For the text-containing cell, return its midpoint in [x, y] coordinate format. 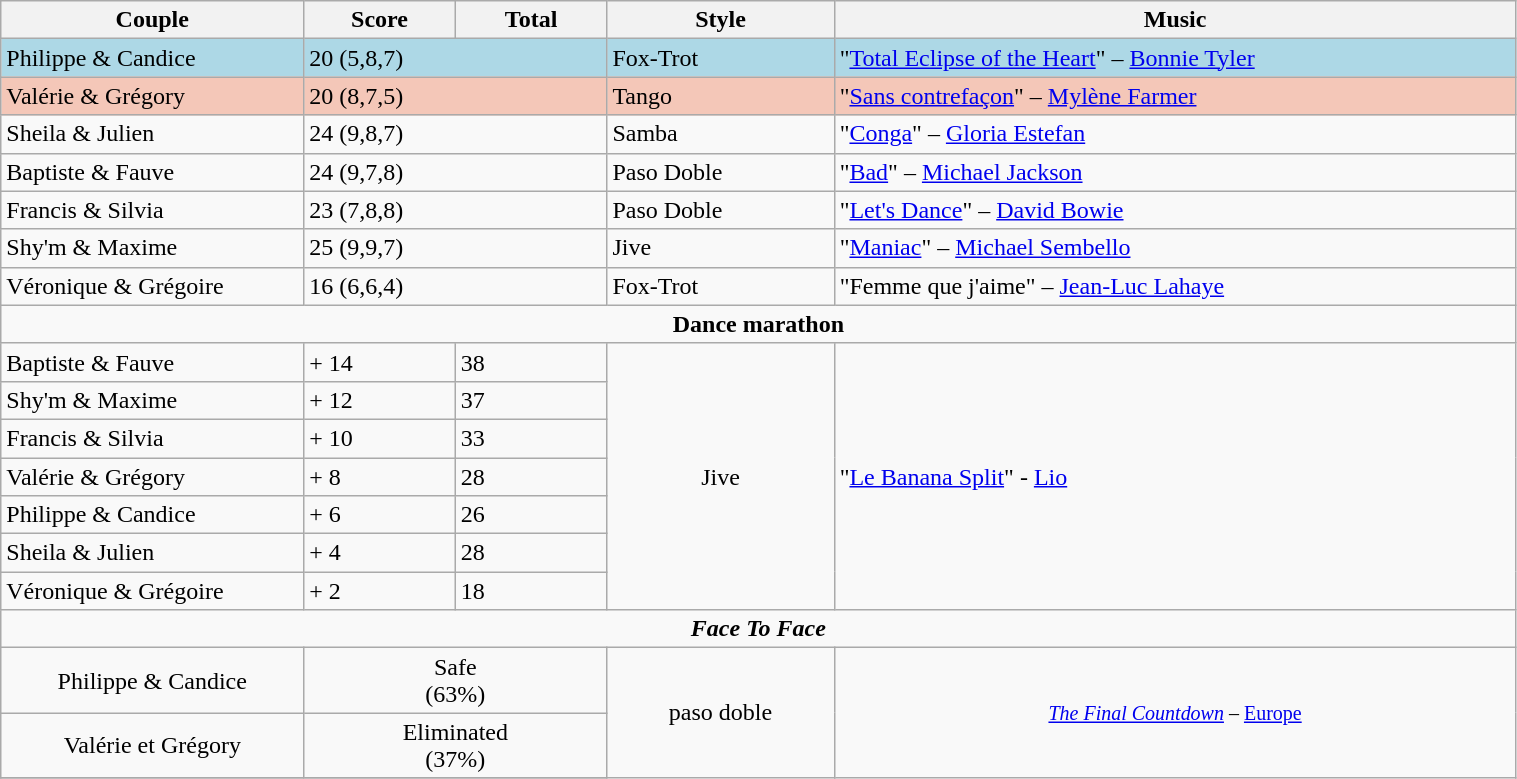
20 (5,8,7) [456, 58]
18 [531, 591]
16 (6,6,4) [456, 286]
Valérie et Grégory [152, 746]
"Let's Dance" – David Bowie [1175, 210]
38 [531, 362]
+ 6 [380, 515]
24 (9,7,8) [456, 172]
"Bad" – Michael Jackson [1175, 172]
"Le Banana Split" - Lio [1175, 476]
+ 8 [380, 477]
Eliminated(37%) [456, 746]
Music [1175, 20]
Total [531, 20]
"Sans contrefaçon" – Mylène Farmer [1175, 96]
+ 12 [380, 400]
+ 4 [380, 553]
Tango [720, 96]
Style [720, 20]
33 [531, 438]
+ 14 [380, 362]
+ 10 [380, 438]
25 (9,9,7) [456, 248]
23 (7,8,8) [456, 210]
20 (8,7,5) [456, 96]
+ 2 [380, 591]
The Final Countdown – Europe [1175, 713]
"Conga" – Gloria Estefan [1175, 134]
Samba [720, 134]
Couple [152, 20]
24 (9,8,7) [456, 134]
Face To Face [758, 629]
26 [531, 515]
Safe(63%) [456, 680]
"Maniac" – Michael Sembello [1175, 248]
"Total Eclipse of the Heart" – Bonnie Tyler [1175, 58]
Dance marathon [758, 324]
"Femme que j'aime" – Jean-Luc Lahaye [1175, 286]
Score [380, 20]
37 [531, 400]
paso doble [720, 713]
